Provide the [X, Y] coordinate of the cell's center where the given text is located.  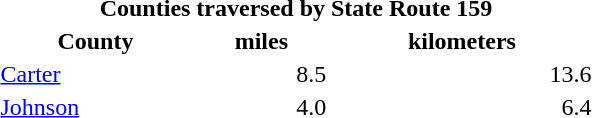
miles [262, 41]
8.5 [262, 74]
